Determine the (x, y) coordinate at the center of the cell enclosing the given text.  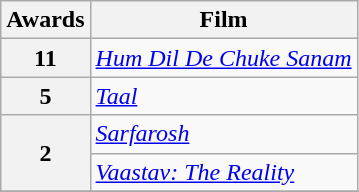
Taal (224, 96)
Vaastav: The Reality (224, 172)
11 (46, 58)
Awards (46, 20)
Film (224, 20)
2 (46, 153)
Hum Dil De Chuke Sanam (224, 58)
5 (46, 96)
Sarfarosh (224, 134)
